Output the (x, y) coordinate of the center of the cell containing the given text.  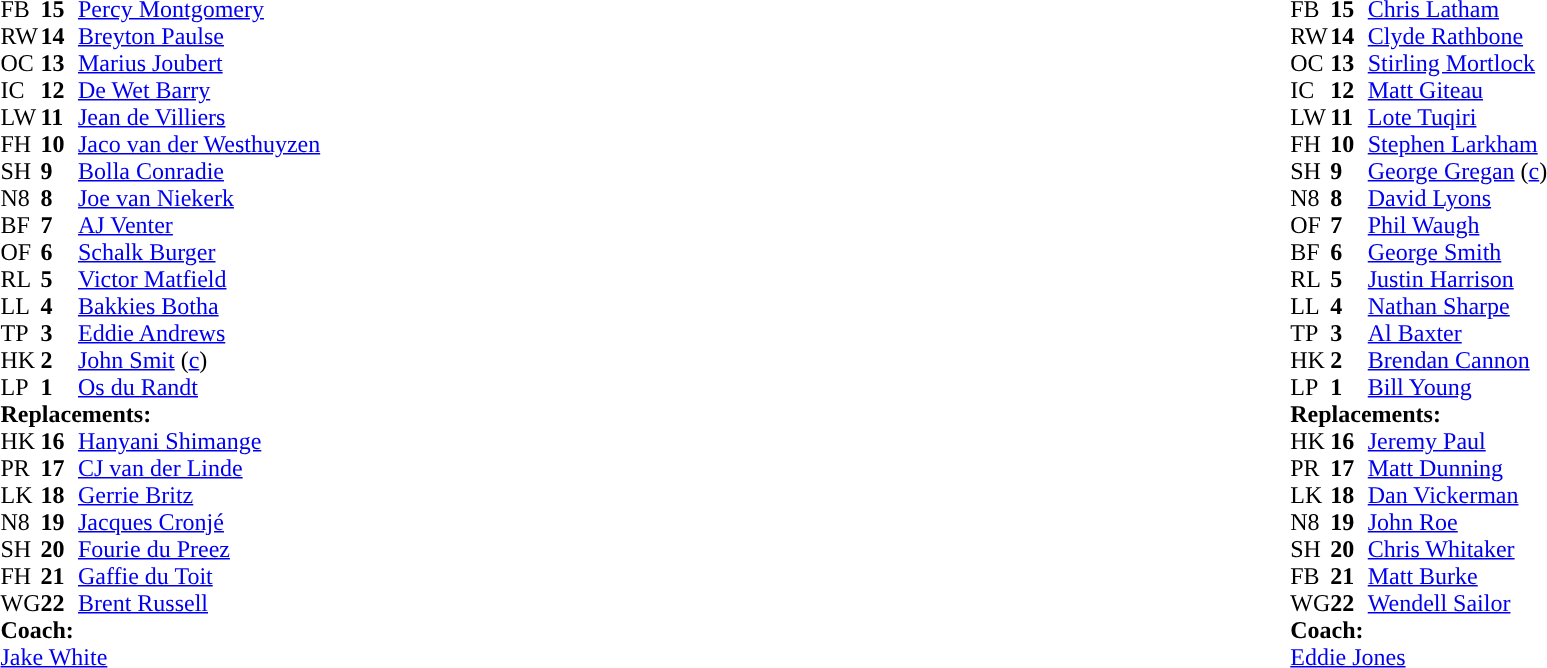
Brendan Cannon (1458, 360)
AJ Venter (199, 226)
Al Baxter (1458, 334)
Bakkies Botha (199, 306)
Dan Vickerman (1458, 496)
Phil Waugh (1458, 226)
Matt Burke (1458, 576)
John Smit (c) (199, 360)
Marius Joubert (199, 64)
Nathan Sharpe (1458, 306)
Matt Dunning (1458, 468)
Stirling Mortlock (1458, 64)
Chris Whitaker (1458, 550)
Eddie Andrews (199, 334)
George Smith (1458, 252)
Joe van Niekerk (199, 198)
De Wet Barry (199, 90)
Jaco van der Westhuyzen (199, 144)
Clyde Rathbone (1458, 36)
Jeremy Paul (1458, 442)
Bolla Conradie (199, 172)
Jacques Cronjé (199, 522)
Bill Young (1458, 388)
Wendell Sailor (1458, 604)
Stephen Larkham (1458, 144)
Lote Tuqiri (1458, 118)
CJ van der Linde (199, 468)
Fourie du Preez (199, 550)
Brent Russell (199, 604)
Justin Harrison (1458, 280)
John Roe (1458, 522)
Victor Matfield (199, 280)
Jean de Villiers (199, 118)
FB (1310, 576)
George Gregan (c) (1458, 172)
Os du Randt (199, 388)
Matt Giteau (1458, 90)
Gerrie Britz (199, 496)
Breyton Paulse (199, 36)
Gaffie du Toit (199, 576)
Hanyani Shimange (199, 442)
Schalk Burger (199, 252)
David Lyons (1458, 198)
